Capture the cell that displays the provided text and extract its [X, Y] central coordinate. 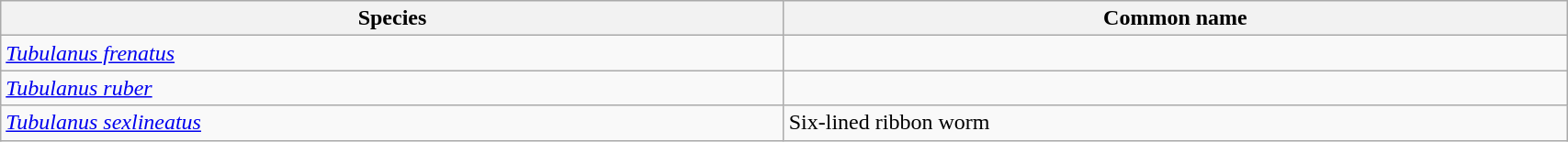
Tubulanus sexlineatus [392, 123]
Tubulanus ruber [392, 88]
Six-lined ribbon worm [1175, 123]
Tubulanus frenatus [392, 53]
Common name [1175, 18]
Species [392, 18]
